Extract the [X, Y] coordinate from the center of the cell holding the provided text.  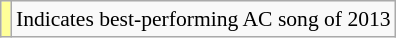
Indicates best-performing AC song of 2013 [204, 19]
